Return [X, Y] of the center of cell containing provided text 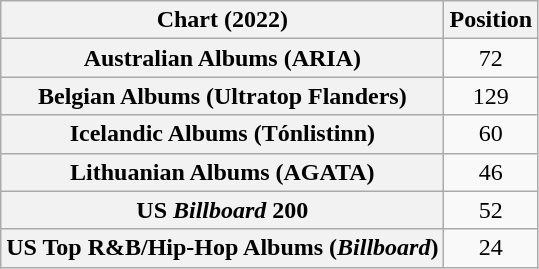
24 [491, 248]
US Billboard 200 [222, 210]
Belgian Albums (Ultratop Flanders) [222, 96]
46 [491, 172]
Chart (2022) [222, 20]
Australian Albums (ARIA) [222, 58]
52 [491, 210]
Icelandic Albums (Tónlistinn) [222, 134]
72 [491, 58]
US Top R&B/Hip-Hop Albums (Billboard) [222, 248]
60 [491, 134]
129 [491, 96]
Lithuanian Albums (AGATA) [222, 172]
Position [491, 20]
